Extract the (X, Y) coordinate from the center of the cell holding the provided text.  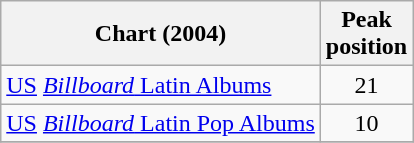
Chart (2004) (161, 34)
US Billboard Latin Pop Albums (161, 123)
Peakposition (366, 34)
US Billboard Latin Albums (161, 85)
21 (366, 85)
10 (366, 123)
